Return (x, y) of the center of cell containing provided text 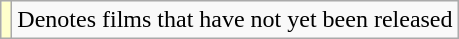
Denotes films that have not yet been released (235, 20)
